Provide the [X, Y] coordinate of the cell's center where the given text is located.  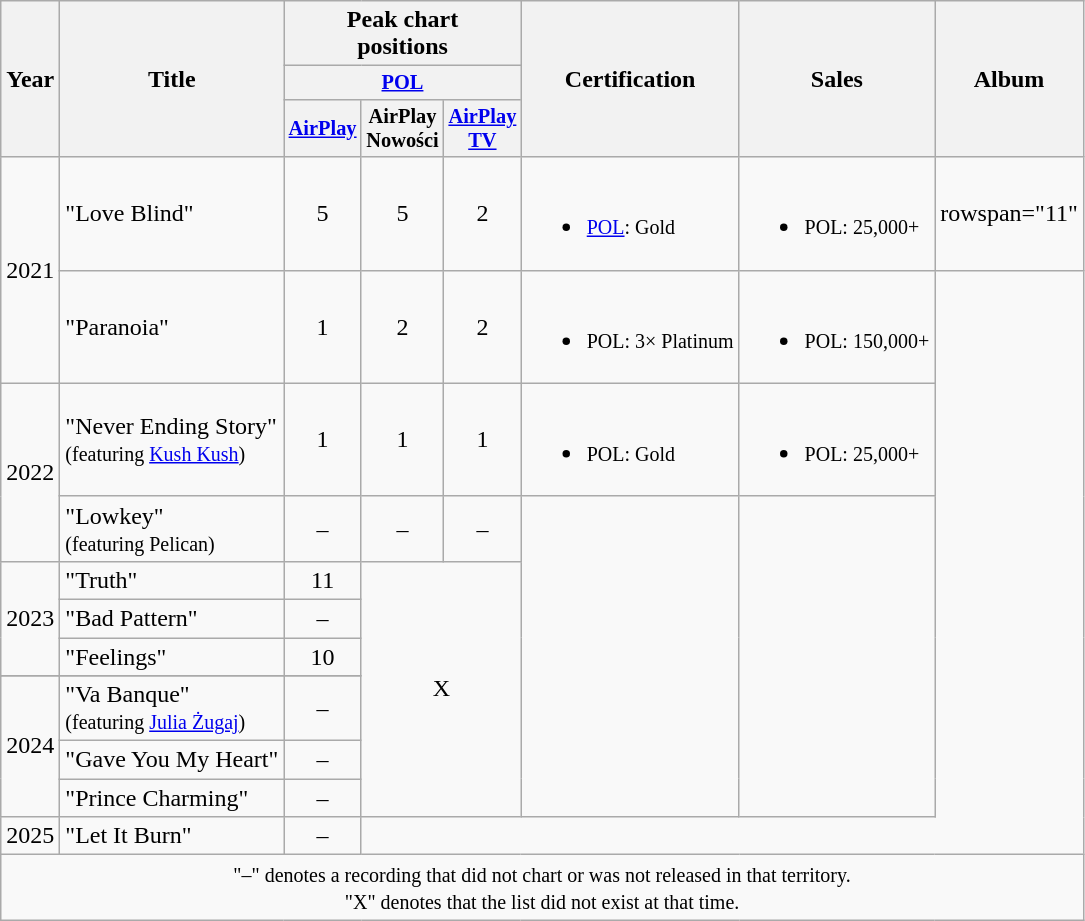
"Truth" [172, 580]
"Let It Burn" [172, 836]
2024 [30, 746]
X [441, 688]
2022 [30, 472]
"Feelings" [172, 657]
"Paranoia" [172, 326]
2021 [30, 270]
"Prince Charming" [172, 798]
"Never Ending Story"(featuring Kush Kush) [172, 440]
"Love Blind" [172, 214]
POL: 3× Platinum [630, 326]
11 [323, 580]
AirPlay [323, 128]
10 [323, 657]
Peak chartpositions [402, 34]
rowspan="11" [1010, 214]
"Gave You My Heart" [172, 760]
Year [30, 79]
POL [402, 83]
AirPlayNowości [402, 128]
POL: 150,000+ [837, 326]
Title [172, 79]
"Va Banque"(featuring Julia Żugaj) [172, 708]
Certification [630, 79]
2023 [30, 618]
2025 [30, 836]
Album [1010, 79]
"Lowkey"(featuring Pelican) [172, 528]
"Bad Pattern" [172, 618]
AirPlayTV [483, 128]
Sales [837, 79]
"–" denotes a recording that did not chart or was not released in that territory."X" denotes that the list did not exist at that time. [542, 888]
